Locate the cell with the specified text and output its (X, Y) center coordinate. 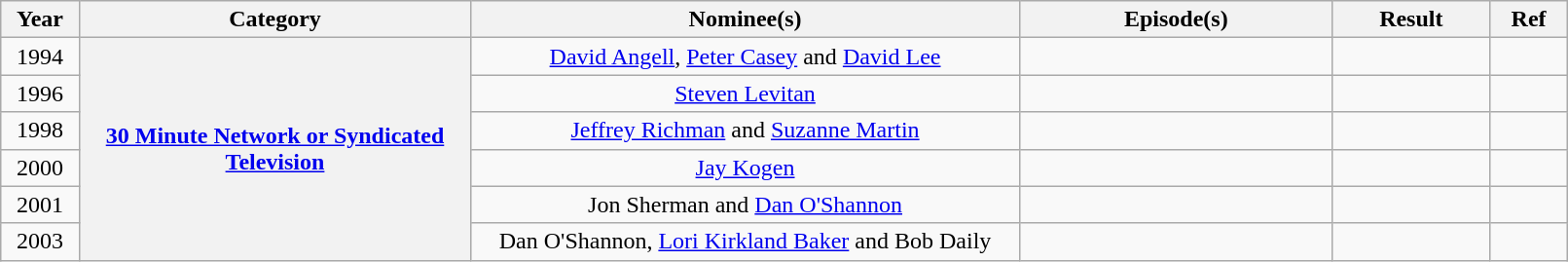
Episode(s) (1176, 19)
Result (1411, 19)
1998 (40, 131)
2003 (40, 242)
Year (40, 19)
2001 (40, 205)
Dan O'Shannon, Lori Kirkland Baker and Bob Daily (746, 242)
Jay Kogen (746, 168)
Jeffrey Richman and Suzanne Martin (746, 131)
David Angell, Peter Casey and David Lee (746, 56)
30 Minute Network or Syndicated Television (274, 149)
2000 (40, 168)
1996 (40, 94)
Jon Sherman and Dan O'Shannon (746, 205)
Nominee(s) (746, 19)
Steven Levitan (746, 94)
Ref (1528, 19)
Category (274, 19)
1994 (40, 56)
